Determine the (X, Y) coordinate at the center of the cell enclosing the given text.  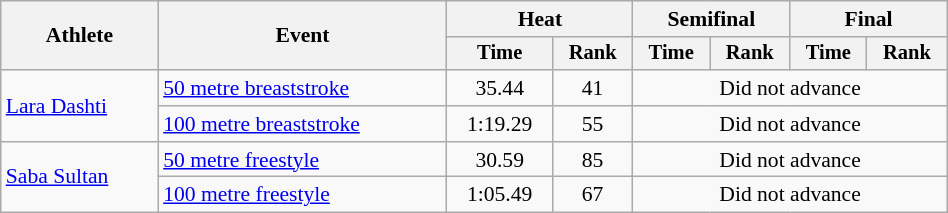
100 metre breaststroke (302, 124)
Athlete (80, 36)
100 metre freestyle (302, 195)
41 (592, 88)
50 metre breaststroke (302, 88)
Semifinal (712, 19)
35.44 (500, 88)
50 metre freestyle (302, 160)
67 (592, 195)
Saba Sultan (80, 178)
1:05.49 (500, 195)
1:19.29 (500, 124)
55 (592, 124)
Final (868, 19)
30.59 (500, 160)
Event (302, 36)
Lara Dashti (80, 106)
Heat (540, 19)
85 (592, 160)
